Scan for the cell matching the given text and deliver its [X, Y] coordinate at center. 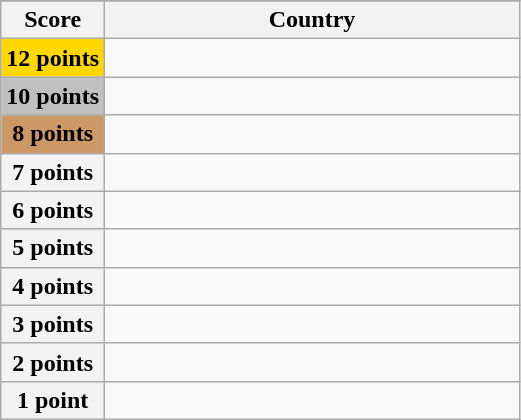
12 points [53, 58]
Country [312, 20]
2 points [53, 362]
6 points [53, 210]
10 points [53, 96]
1 point [53, 400]
Score [53, 20]
5 points [53, 248]
3 points [53, 324]
4 points [53, 286]
7 points [53, 172]
8 points [53, 134]
